Search for the cell housing the specified text and yield its [x, y] center coordinate. 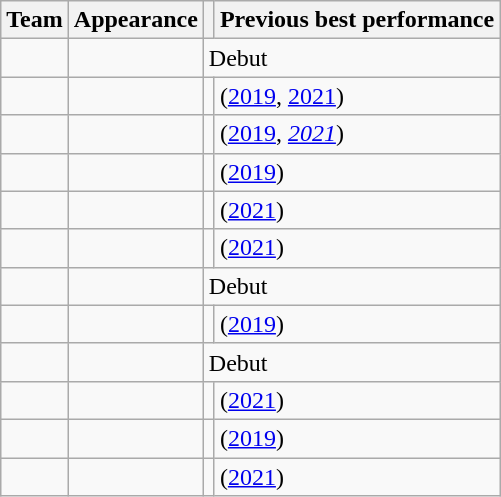
Previous best performance [356, 20]
Appearance [136, 20]
Team [35, 20]
